Detect which cell encompasses the target text, then output its [x, y] center coordinate. 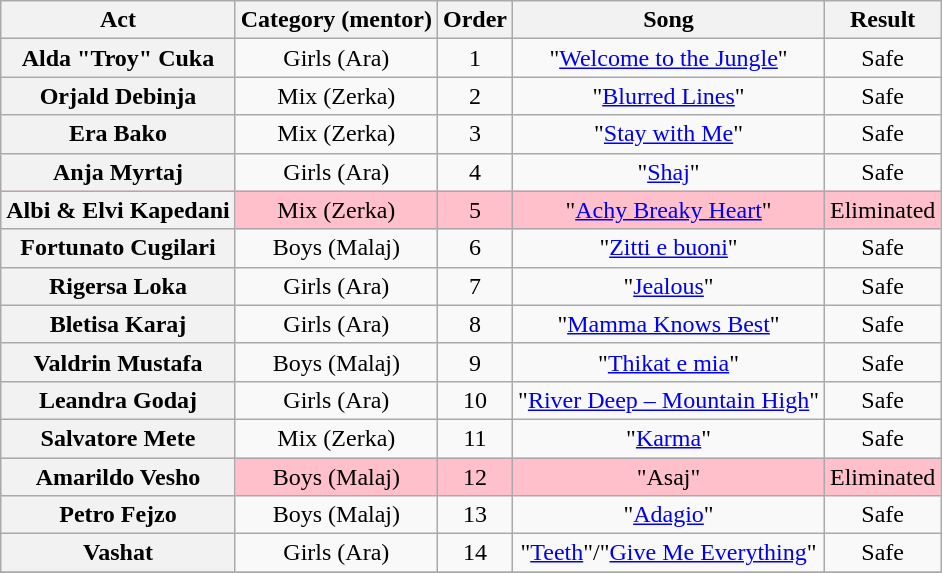
"Thikat e mia" [669, 362]
"Achy Breaky Heart" [669, 210]
Anja Myrtaj [118, 172]
Petro Fejzo [118, 515]
12 [476, 477]
3 [476, 134]
Vashat [118, 553]
Order [476, 20]
14 [476, 553]
"Welcome to the Jungle" [669, 58]
Valdrin Mustafa [118, 362]
"Mamma Knows Best" [669, 324]
Era Bako [118, 134]
"Teeth"/"Give Me Everything" [669, 553]
1 [476, 58]
Rigersa Loka [118, 286]
Act [118, 20]
9 [476, 362]
13 [476, 515]
Albi & Elvi Kapedani [118, 210]
Bletisa Karaj [118, 324]
Result [883, 20]
2 [476, 96]
"Karma" [669, 438]
6 [476, 248]
7 [476, 286]
Fortunato Cugilari [118, 248]
"Asaj" [669, 477]
"Blurred Lines" [669, 96]
10 [476, 400]
8 [476, 324]
Amarildo Vesho [118, 477]
4 [476, 172]
Salvatore Mete [118, 438]
Alda "Troy" Cuka [118, 58]
Category (mentor) [336, 20]
"Shaj" [669, 172]
"Adagio" [669, 515]
Song [669, 20]
Orjald Debinja [118, 96]
"Stay with Me" [669, 134]
"River Deep – Mountain High" [669, 400]
"Zitti e buoni" [669, 248]
5 [476, 210]
"Jealous" [669, 286]
Leandra Godaj [118, 400]
11 [476, 438]
